Extract the [x, y] coordinate from the center of the cell holding the provided text.  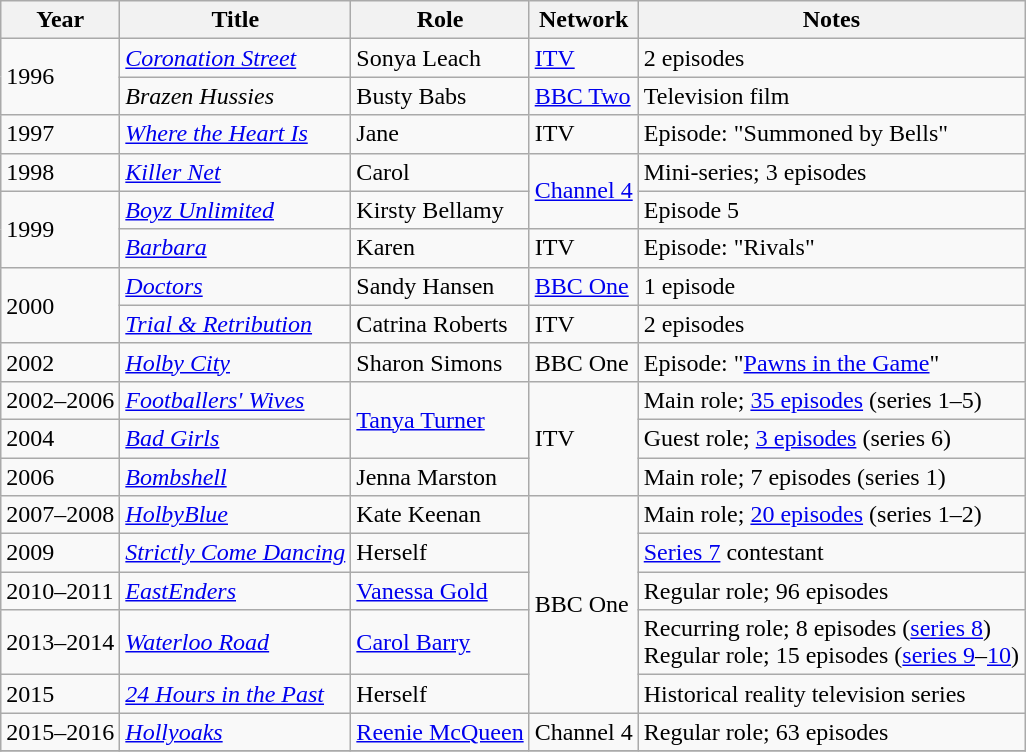
2000 [60, 305]
Bad Girls [236, 438]
Hollyoaks [236, 732]
2002–2006 [60, 400]
Historical reality television series [831, 694]
Boyz Unlimited [236, 210]
Title [236, 20]
Main role; 35 episodes (series 1–5) [831, 400]
Network [584, 20]
Tanya Turner [440, 419]
2006 [60, 477]
Bombshell [236, 477]
Brazen Hussies [236, 96]
1997 [60, 134]
Busty Babs [440, 96]
Main role; 7 episodes (series 1) [831, 477]
Notes [831, 20]
Doctors [236, 286]
Coronation Street [236, 58]
Catrina Roberts [440, 324]
1998 [60, 172]
2004 [60, 438]
Carol Barry [440, 642]
Kirsty Bellamy [440, 210]
Trial & Retribution [236, 324]
Jenna Marston [440, 477]
2007–2008 [60, 515]
Mini-series; 3 episodes [831, 172]
Recurring role; 8 episodes (series 8) Regular role; 15 episodes (series 9–10) [831, 642]
24 Hours in the Past [236, 694]
Kate Keenan [440, 515]
Where the Heart Is [236, 134]
Episode 5 [831, 210]
Waterloo Road [236, 642]
Role [440, 20]
Episode: "Pawns in the Game" [831, 362]
Regular role; 63 episodes [831, 732]
Sharon Simons [440, 362]
EastEnders [236, 591]
Sonya Leach [440, 58]
Footballers' Wives [236, 400]
Barbara [236, 248]
Series 7 contestant [831, 553]
Karen [440, 248]
Sandy Hansen [440, 286]
2015 [60, 694]
2013–2014 [60, 642]
Strictly Come Dancing [236, 553]
2002 [60, 362]
Holby City [236, 362]
Episode: "Summoned by Bells" [831, 134]
Carol [440, 172]
Jane [440, 134]
2015–2016 [60, 732]
Year [60, 20]
2009 [60, 553]
Killer Net [236, 172]
1996 [60, 77]
Main role; 20 episodes (series 1–2) [831, 515]
Vanessa Gold [440, 591]
Television film [831, 96]
BBC Two [584, 96]
HolbyBlue [236, 515]
1 episode [831, 286]
Episode: "Rivals" [831, 248]
Regular role; 96 episodes [831, 591]
Guest role; 3 episodes (series 6) [831, 438]
2010–2011 [60, 591]
1999 [60, 229]
Reenie McQueen [440, 732]
